Return the [x, y] coordinate for the center point of the cell that contains the specified text.  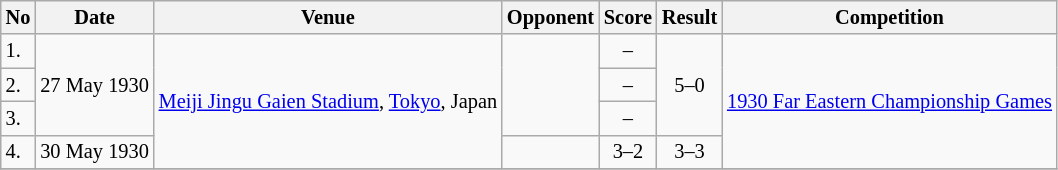
30 May 1930 [94, 152]
4. [18, 152]
Venue [328, 17]
2. [18, 85]
1930 Far Eastern Championship Games [890, 102]
3–2 [628, 152]
5–0 [690, 84]
Opponent [550, 17]
3. [18, 118]
3–3 [690, 152]
Date [94, 17]
No [18, 17]
Score [628, 17]
Meiji Jingu Gaien Stadium, Tokyo, Japan [328, 102]
Competition [890, 17]
27 May 1930 [94, 84]
1. [18, 51]
Result [690, 17]
